Detect which cell encompasses the target text, then output its [X, Y] center coordinate. 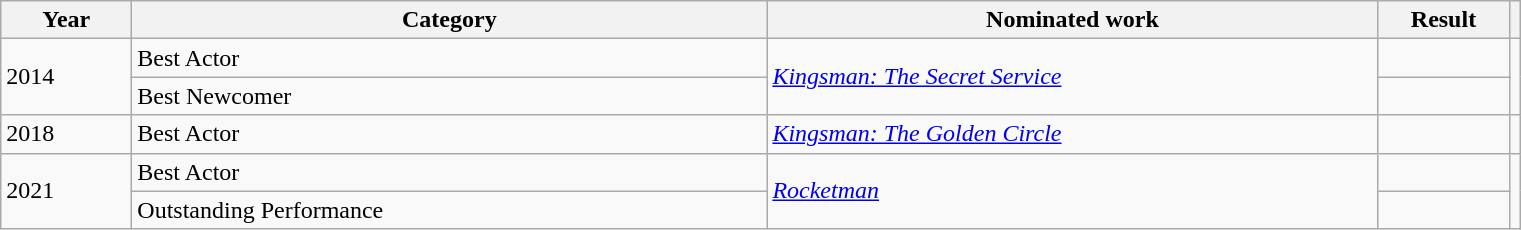
Kingsman: The Golden Circle [1072, 134]
Outstanding Performance [450, 210]
Rocketman [1072, 191]
Result [1444, 20]
Nominated work [1072, 20]
2014 [66, 77]
Category [450, 20]
2018 [66, 134]
Best Newcomer [450, 96]
Year [66, 20]
Kingsman: The Secret Service [1072, 77]
2021 [66, 191]
